Search for the cell housing the specified text and yield its [x, y] center coordinate. 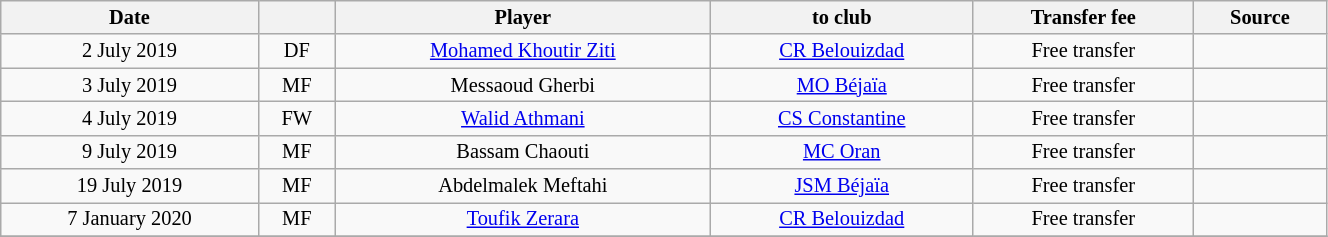
Source [1260, 17]
Abdelmalek Meftahi [522, 186]
3 July 2019 [130, 85]
JSM Béjaïa [842, 186]
Toufik Zerara [522, 219]
to club [842, 17]
Transfer fee [1083, 17]
9 July 2019 [130, 152]
2 July 2019 [130, 51]
Bassam Chaouti [522, 152]
Player [522, 17]
CS Constantine [842, 118]
MC Oran [842, 152]
7 January 2020 [130, 219]
Mohamed Khoutir Ziti [522, 51]
4 July 2019 [130, 118]
Date [130, 17]
Messaoud Gherbi [522, 85]
Walid Athmani [522, 118]
FW [296, 118]
19 July 2019 [130, 186]
DF [296, 51]
MO Béjaïa [842, 85]
